Return [X, Y] of the center of cell containing provided text 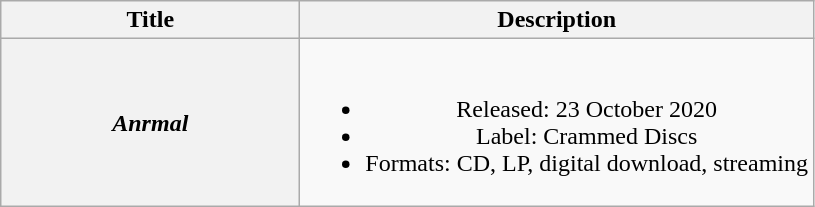
Description [557, 20]
Anrmal [150, 122]
Released: 23 October 2020Label: Crammed DiscsFormats: CD, LP, digital download, streaming [557, 122]
Title [150, 20]
